Scan for the cell matching the given text and deliver its (X, Y) coordinate at center. 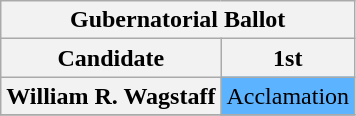
Gubernatorial Ballot (178, 20)
1st (288, 58)
Candidate (111, 58)
Acclamation (288, 96)
William R. Wagstaff (111, 96)
